Locate the cell with the specified text and output its [X, Y] center coordinate. 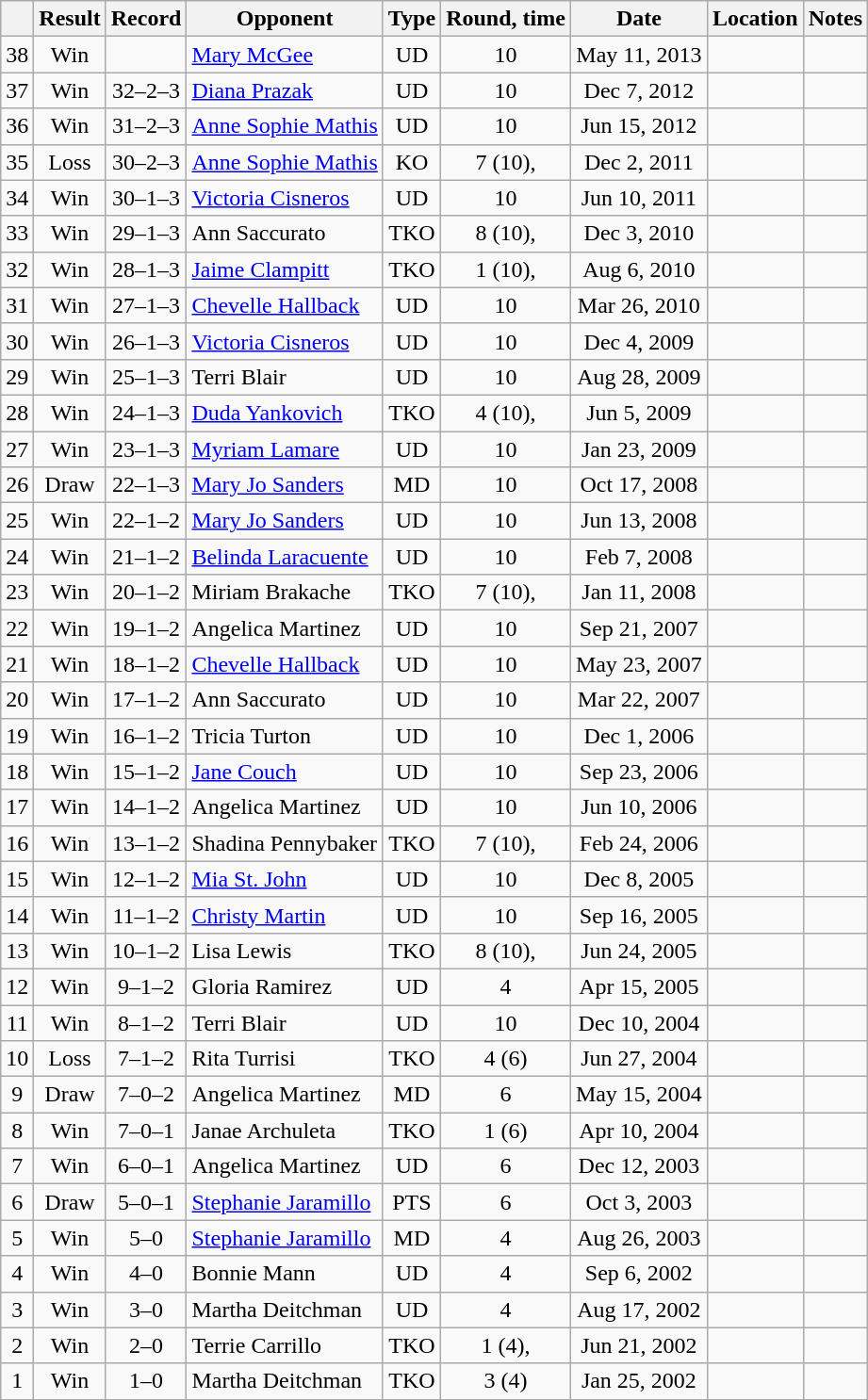
17–1–2 [146, 700]
Result [70, 19]
22–1–2 [146, 521]
Jun 5, 2009 [639, 413]
19–1–2 [146, 628]
8–1–2 [146, 1022]
34 [17, 198]
May 23, 2007 [639, 664]
1 (10), [506, 269]
18–1–2 [146, 664]
Duda Yankovich [285, 413]
25–1–3 [146, 377]
6–0–1 [146, 1166]
25 [17, 521]
Jun 10, 2006 [639, 807]
Dec 8, 2005 [639, 879]
4 (6) [506, 1059]
5–0 [146, 1238]
Janae Archuleta [285, 1131]
Notes [835, 19]
7–0–2 [146, 1095]
11 [17, 1022]
Aug 28, 2009 [639, 377]
17 [17, 807]
Myriam Lamare [285, 449]
Sep 6, 2002 [639, 1274]
Terrie Carrillo [285, 1345]
38 [17, 55]
13–1–2 [146, 843]
Rita Turrisi [285, 1059]
Jun 27, 2004 [639, 1059]
19 [17, 736]
Tricia Turton [285, 736]
8 [17, 1131]
Mar 26, 2010 [639, 305]
Dec 1, 2006 [639, 736]
9 [17, 1095]
26 [17, 485]
5 [17, 1238]
1 (4), [506, 1345]
Round, time [506, 19]
7–1–2 [146, 1059]
Dec 2, 2011 [639, 162]
Jun 15, 2012 [639, 126]
PTS [411, 1202]
1–0 [146, 1381]
2–0 [146, 1345]
31–2–3 [146, 126]
Jane Couch [285, 772]
May 11, 2013 [639, 55]
May 15, 2004 [639, 1095]
12 [17, 986]
7–0–1 [146, 1131]
Oct 3, 2003 [639, 1202]
16 [17, 843]
32 [17, 269]
Mia St. John [285, 879]
14 [17, 915]
Type [411, 19]
5–0–1 [146, 1202]
Jaime Clampitt [285, 269]
26–1–3 [146, 341]
29 [17, 377]
28 [17, 413]
Sep 21, 2007 [639, 628]
Mar 22, 2007 [639, 700]
KO [411, 162]
Feb 24, 2006 [639, 843]
Belinda Laracuente [285, 557]
16–1–2 [146, 736]
Mary McGee [285, 55]
Jan 11, 2008 [639, 593]
3–0 [146, 1310]
Dec 12, 2003 [639, 1166]
27 [17, 449]
24–1–3 [146, 413]
Jun 10, 2011 [639, 198]
Aug 26, 2003 [639, 1238]
Diana Prazak [285, 90]
Shadina Pennybaker [285, 843]
3 (4) [506, 1381]
Aug 6, 2010 [639, 269]
Dec 3, 2010 [639, 234]
15 [17, 879]
32–2–3 [146, 90]
30–2–3 [146, 162]
21 [17, 664]
Aug 17, 2002 [639, 1310]
1 [17, 1381]
9–1–2 [146, 986]
31 [17, 305]
Apr 15, 2005 [639, 986]
30 [17, 341]
Date [639, 19]
Jan 25, 2002 [639, 1381]
Dec 7, 2012 [639, 90]
18 [17, 772]
Miriam Brakache [285, 593]
1 (6) [506, 1131]
Jan 23, 2009 [639, 449]
22–1–3 [146, 485]
13 [17, 951]
Christy Martin [285, 915]
Dec 10, 2004 [639, 1022]
10–1–2 [146, 951]
15–1–2 [146, 772]
3 [17, 1310]
28–1–3 [146, 269]
Lisa Lewis [285, 951]
23–1–3 [146, 449]
33 [17, 234]
Oct 17, 2008 [639, 485]
21–1–2 [146, 557]
Dec 4, 2009 [639, 341]
Record [146, 19]
Location [755, 19]
Jun 24, 2005 [639, 951]
35 [17, 162]
20 [17, 700]
24 [17, 557]
30–1–3 [146, 198]
Jun 21, 2002 [639, 1345]
2 [17, 1345]
4 (10), [506, 413]
12–1–2 [146, 879]
Sep 23, 2006 [639, 772]
23 [17, 593]
Jun 13, 2008 [639, 521]
Bonnie Mann [285, 1274]
20–1–2 [146, 593]
27–1–3 [146, 305]
11–1–2 [146, 915]
Feb 7, 2008 [639, 557]
29–1–3 [146, 234]
Sep 16, 2005 [639, 915]
36 [17, 126]
Apr 10, 2004 [639, 1131]
4–0 [146, 1274]
14–1–2 [146, 807]
37 [17, 90]
22 [17, 628]
Opponent [285, 19]
7 [17, 1166]
Gloria Ramirez [285, 986]
